Return (X, Y) of the center of cell containing provided text 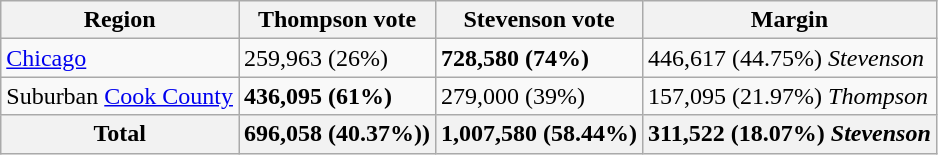
Total (120, 134)
436,095 (61%) (336, 96)
Margin (790, 20)
259,963 (26%) (336, 58)
279,000 (39%) (540, 96)
Thompson vote (336, 20)
157,095 (21.97%) Thompson (790, 96)
1,007,580 (58.44%) (540, 134)
696,058 (40.37%)) (336, 134)
Stevenson vote (540, 20)
Suburban Cook County (120, 96)
Chicago (120, 58)
728,580 (74%) (540, 58)
Region (120, 20)
311,522 (18.07%) Stevenson (790, 134)
446,617 (44.75%) Stevenson (790, 58)
